Return the (x, y) coordinate for the center point of the cell that contains the specified text.  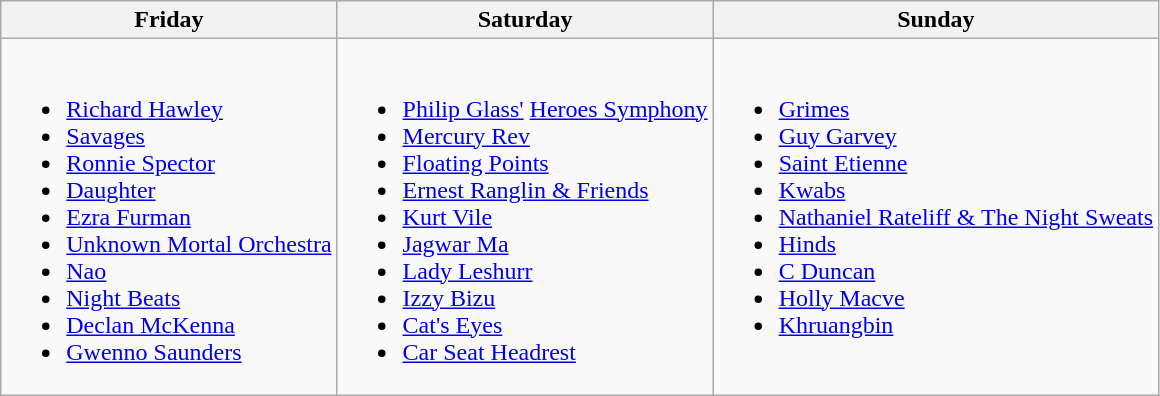
Richard HawleySavagesRonnie SpectorDaughterEzra FurmanUnknown Mortal OrchestraNaoNight BeatsDeclan McKennaGwenno Saunders (169, 217)
Sunday (936, 20)
GrimesGuy GarveySaint EtienneKwabsNathaniel Rateliff & The Night SweatsHindsC DuncanHolly MacveKhruangbin (936, 217)
Philip Glass' Heroes SymphonyMercury RevFloating PointsErnest Ranglin & FriendsKurt VileJagwar MaLady LeshurrIzzy BizuCat's EyesCar Seat Headrest (525, 217)
Saturday (525, 20)
Friday (169, 20)
